Provide the [X, Y] coordinate of the cell's center where the given text is located.  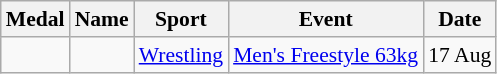
Wrestling [181, 55]
Date [460, 19]
Sport [181, 19]
17 Aug [460, 55]
Men's Freestyle 63kg [326, 55]
Event [326, 19]
Name [102, 19]
Medal [36, 19]
